Capture the cell that displays the provided text and extract its (X, Y) central coordinate. 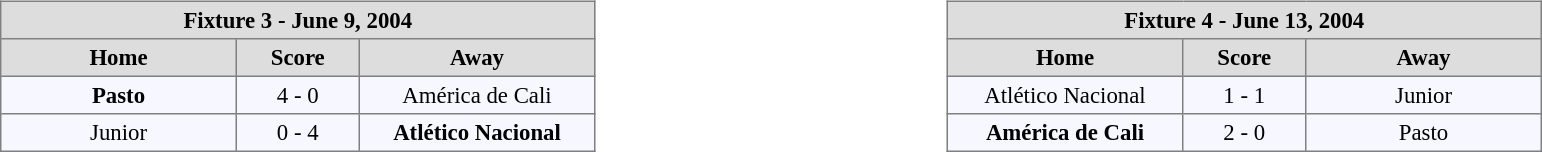
0 - 4 (298, 133)
Fixture 3 - June 9, 2004 (298, 20)
1 - 1 (1244, 95)
4 - 0 (298, 95)
Fixture 4 - June 13, 2004 (1244, 20)
2 - 0 (1244, 133)
